Return the [x, y] coordinate for the center point of the cell that contains the specified text.  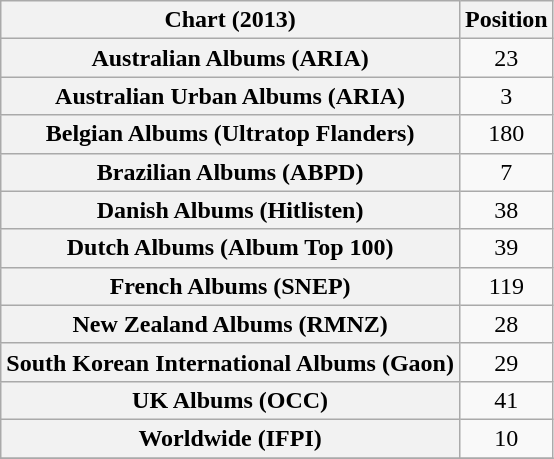
Australian Urban Albums (ARIA) [230, 96]
Australian Albums (ARIA) [230, 58]
7 [506, 172]
Worldwide (IFPI) [230, 438]
180 [506, 134]
3 [506, 96]
39 [506, 248]
Belgian Albums (Ultratop Flanders) [230, 134]
23 [506, 58]
Brazilian Albums (ABPD) [230, 172]
Chart (2013) [230, 20]
French Albums (SNEP) [230, 286]
Danish Albums (Hitlisten) [230, 210]
Position [506, 20]
10 [506, 438]
119 [506, 286]
UK Albums (OCC) [230, 400]
South Korean International Albums (Gaon) [230, 362]
38 [506, 210]
New Zealand Albums (RMNZ) [230, 324]
Dutch Albums (Album Top 100) [230, 248]
29 [506, 362]
28 [506, 324]
41 [506, 400]
